Output the (x, y) coordinate of the center of the cell containing the given text.  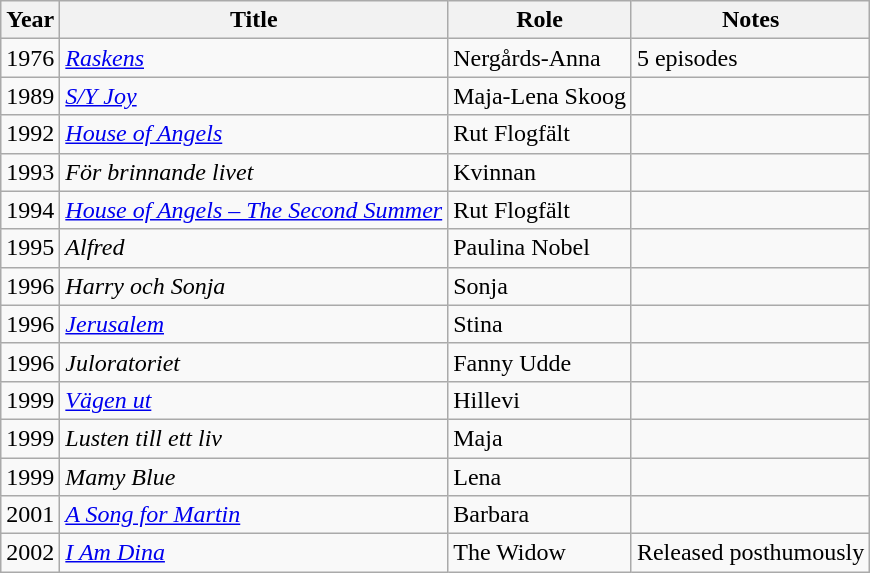
Paulina Nobel (540, 248)
Maja-Lena Skoog (540, 96)
I Am Dina (254, 553)
The Widow (540, 553)
Vägen ut (254, 400)
Mamy Blue (254, 477)
Sonja (540, 286)
Lusten till ett liv (254, 438)
Maja (540, 438)
Released posthumously (750, 553)
1995 (30, 248)
1992 (30, 134)
2001 (30, 515)
För brinnande livet (254, 172)
1989 (30, 96)
Harry och Sonja (254, 286)
Hillevi (540, 400)
A Song for Martin (254, 515)
2002 (30, 553)
Fanny Udde (540, 362)
Nergårds-Anna (540, 58)
1994 (30, 210)
Barbara (540, 515)
Juloratoriet (254, 362)
Stina (540, 324)
Notes (750, 20)
Kvinnan (540, 172)
1976 (30, 58)
Role (540, 20)
5 episodes (750, 58)
Year (30, 20)
Jerusalem (254, 324)
Title (254, 20)
House of Angels (254, 134)
1993 (30, 172)
House of Angels – The Second Summer (254, 210)
Raskens (254, 58)
Lena (540, 477)
Alfred (254, 248)
S/Y Joy (254, 96)
